Provide the [X, Y] coordinate of the cell's center where the given text is located.  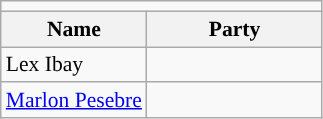
Party [234, 29]
Marlon Pesebre [74, 101]
Lex Ibay [74, 65]
Name [74, 29]
